Detect which cell encompasses the target text, then output its [x, y] center coordinate. 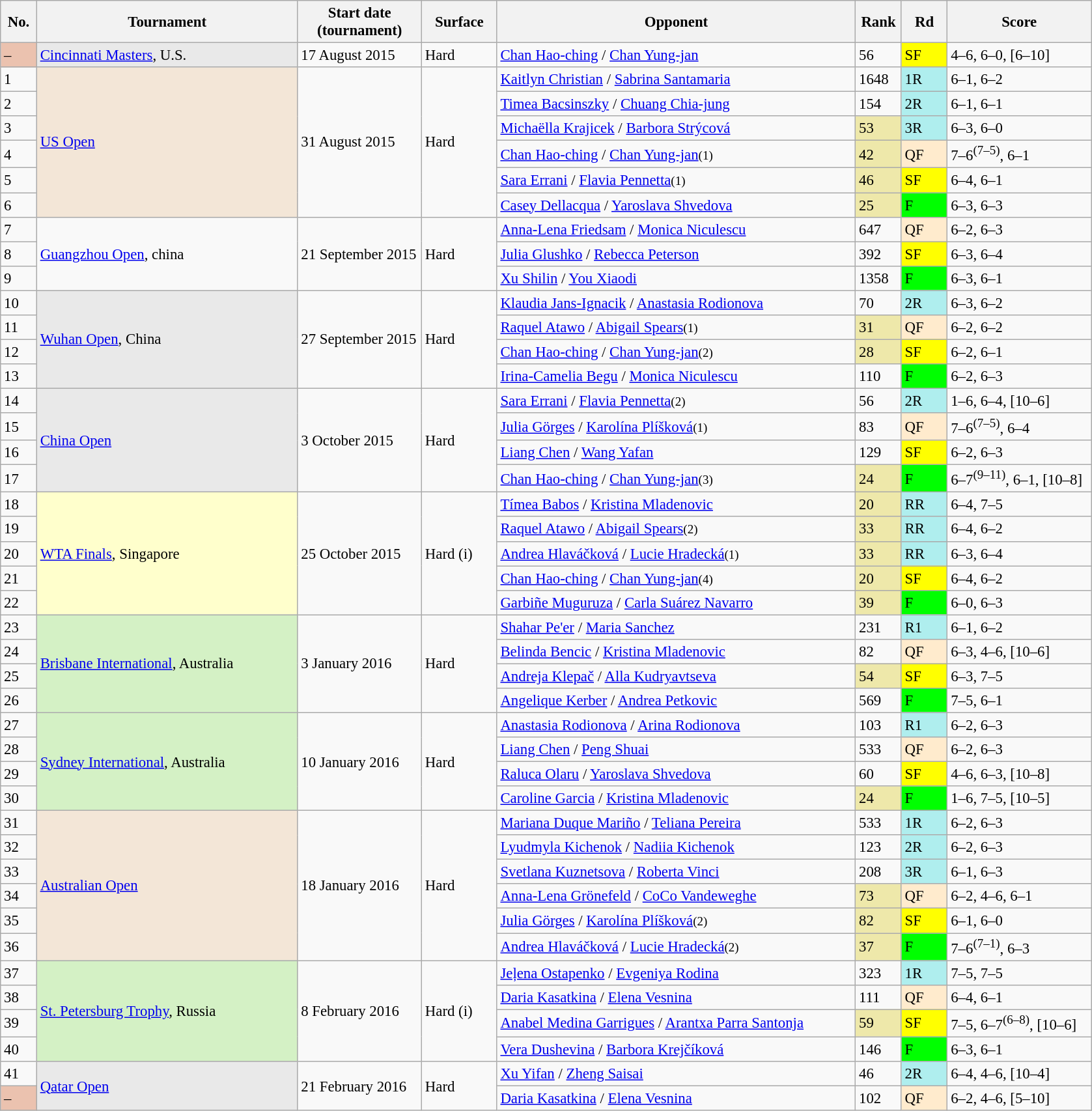
6–4, 7–5 [1020, 505]
32 [19, 847]
Xu Yifan / Zheng Saisai [676, 1074]
6 [19, 205]
Tímea Babos / Kristina Mladenovic [676, 505]
7–6(7–1), 6–3 [1020, 947]
7 [19, 229]
Klaudia Jans-Ignacik / Anastasia Rodionova [676, 303]
4–6, 6–3, [10–8] [1020, 774]
Jeļena Ostapenko / Evgeniya Rodina [676, 973]
103 [879, 725]
59 [879, 1023]
4–6, 6–0, [6–10] [1020, 55]
21 September 2015 [359, 254]
6–1, 6–3 [1020, 872]
Andrea Hlaváčková / Lucie Hradecká(2) [676, 947]
Australian Open [167, 886]
Chan Hao-ching / Chan Yung-jan [676, 55]
8 February 2016 [359, 1011]
9 [19, 278]
42 [879, 154]
Mariana Duque Mariño / Teliana Pereira [676, 823]
Garbiñe Muguruza / Carla Suárez Navarro [676, 602]
7–5, 7–5 [1020, 973]
15 [19, 427]
146 [879, 1049]
27 [19, 725]
14 [19, 401]
Irina-Camelia Begu / Monica Niculescu [676, 376]
154 [879, 104]
10 [19, 303]
Raquel Atawo / Abigail Spears(1) [676, 328]
Sara Errani / Flavia Pennetta(1) [676, 180]
Vera Dushevina / Barbora Krejčíková [676, 1049]
Shahar Pe'er / Maria Sanchez [676, 627]
Anastasia Rodionova / Arina Rodionova [676, 725]
17 [19, 479]
569 [879, 701]
No. [19, 22]
4 [19, 154]
Sara Errani / Flavia Pennetta(2) [676, 401]
Rank [879, 22]
Svetlana Kuznetsova / Roberta Vinci [676, 872]
18 [19, 505]
Liang Chen / Wang Yafan [676, 453]
6–3, 6–3 [1020, 205]
7–5, 6–7(6–8), [10–6] [1020, 1023]
31 August 2015 [359, 142]
323 [879, 973]
129 [879, 453]
83 [879, 427]
1–6, 7–5, [10–5] [1020, 798]
6–2, 6–1 [1020, 352]
Anna-Lena Grönefeld / CoCo Vandeweghe [676, 897]
St. Petersburg Trophy, Russia [167, 1011]
73 [879, 897]
34 [19, 897]
8 [19, 254]
41 [19, 1074]
Score [1020, 22]
26 [19, 701]
21 [19, 578]
Rd [925, 22]
Michaëlla Krajicek / Barbora Strýcová [676, 128]
Start date(tournament) [359, 22]
70 [879, 303]
30 [19, 798]
22 [19, 602]
Opponent [676, 22]
Brisbane International, Australia [167, 664]
Andreja Klepač / Alla Kudryavtseva [676, 676]
1–6, 6–4, [10–6] [1020, 401]
Andrea Hlaváčková / Lucie Hradecká(1) [676, 554]
1648 [879, 79]
Julia Görges / Karolína Plíšková(2) [676, 921]
3 October 2015 [359, 440]
647 [879, 229]
Wuhan Open, China [167, 339]
6–0, 6–3 [1020, 602]
38 [19, 997]
6–2, 4–6, 6–1 [1020, 897]
53 [879, 128]
Casey Dellacqua / Yaroslava Shvedova [676, 205]
Julia Glushko / Rebecca Peterson [676, 254]
54 [879, 676]
6–3, 7–5 [1020, 676]
6–7(9–11), 6–1, [10–8] [1020, 479]
2 [19, 104]
18 January 2016 [359, 886]
WTA Finals, Singapore [167, 554]
6–3, 6–2 [1020, 303]
123 [879, 847]
Raluca Olaru / Yaroslava Shvedova [676, 774]
Kaitlyn Christian / Sabrina Santamaria [676, 79]
29 [19, 774]
6–2, 6–2 [1020, 328]
208 [879, 872]
231 [879, 627]
23 [19, 627]
3 January 2016 [359, 664]
Guangzhou Open, china [167, 254]
Timea Bacsinszky / Chuang Chia-jung [676, 104]
21 February 2016 [359, 1086]
40 [19, 1049]
6–4, 4–6, [10–4] [1020, 1074]
19 [19, 529]
12 [19, 352]
Xu Shilin / You Xiaodi [676, 278]
3 [19, 128]
Sydney International, Australia [167, 761]
110 [879, 376]
7–6(7–5), 6–1 [1020, 154]
1 [19, 79]
17 August 2015 [359, 55]
Qatar Open [167, 1086]
Chan Hao-ching / Chan Yung-jan(2) [676, 352]
Angelique Kerber / Andrea Petkovic [676, 701]
392 [879, 254]
Julia Görges / Karolína Plíšková(1) [676, 427]
6–1, 6–0 [1020, 921]
US Open [167, 142]
25 October 2015 [359, 554]
7–6(7–5), 6–4 [1020, 427]
6–3, 6–0 [1020, 128]
27 September 2015 [359, 339]
11 [19, 328]
Liang Chen / Peng Shuai [676, 750]
5 [19, 180]
Tournament [167, 22]
60 [879, 774]
Chan Hao-ching / Chan Yung-jan(3) [676, 479]
Chan Hao-ching / Chan Yung-jan(4) [676, 578]
13 [19, 376]
Belinda Bencic / Kristina Mladenovic [676, 652]
36 [19, 947]
10 January 2016 [359, 761]
Caroline Garcia / Kristina Mladenovic [676, 798]
6–3, 4–6, [10–6] [1020, 652]
6–2, 4–6, [5–10] [1020, 1098]
16 [19, 453]
Chan Hao-ching / Chan Yung-jan(1) [676, 154]
1358 [879, 278]
7–5, 6–1 [1020, 701]
102 [879, 1098]
Raquel Atawo / Abigail Spears(2) [676, 529]
Anabel Medina Garrigues / Arantxa Parra Santonja [676, 1023]
Cincinnati Masters, U.S. [167, 55]
Lyudmyla Kichenok / Nadiia Kichenok [676, 847]
6–1, 6–1 [1020, 104]
Surface [460, 22]
35 [19, 921]
Anna-Lena Friedsam / Monica Niculescu [676, 229]
111 [879, 997]
China Open [167, 440]
